Extract the [x, y] coordinate from the center of the cell holding the provided text.  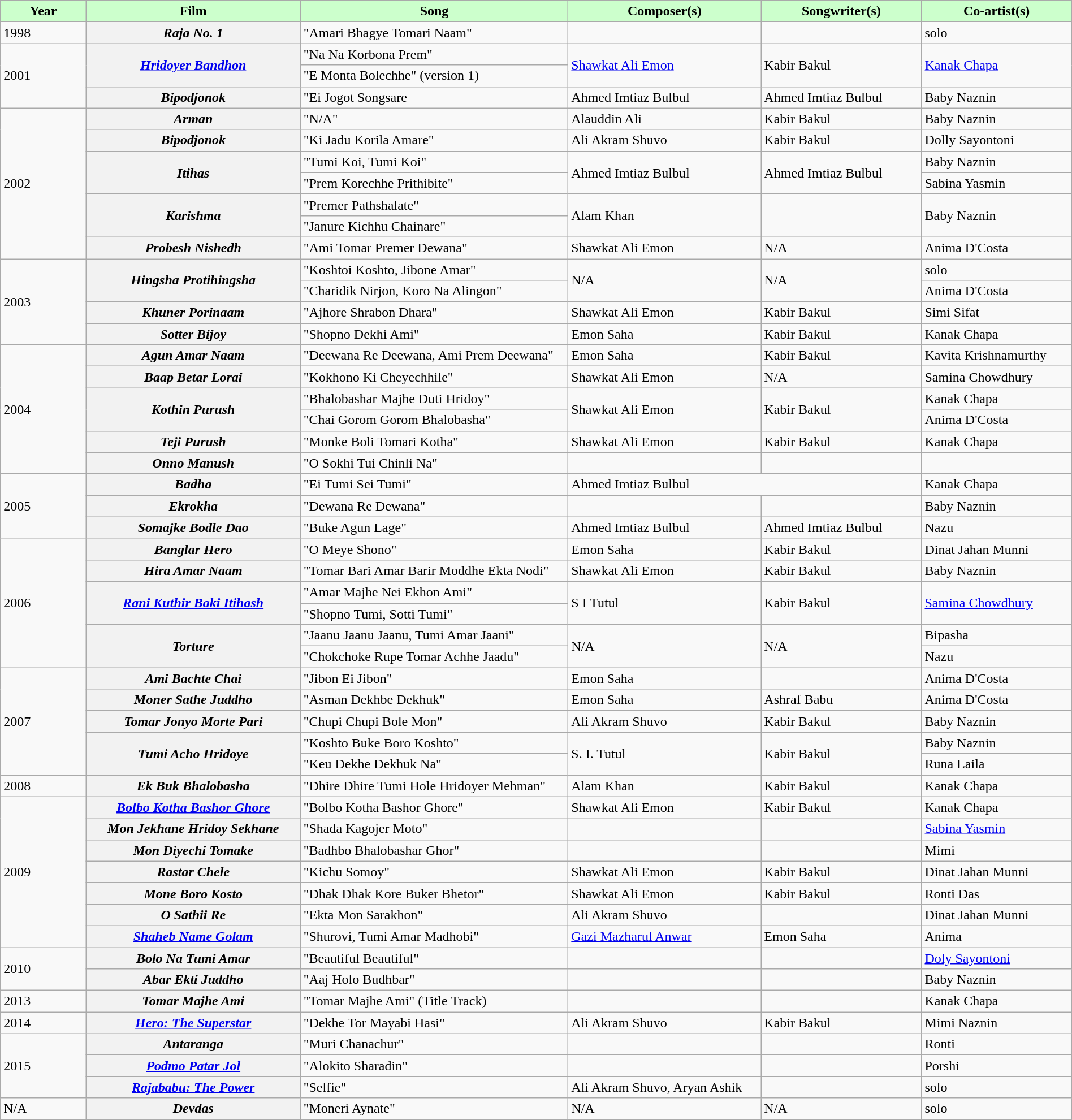
"Chupi Chupi Bole Mon" [434, 721]
"Keu Dekhe Dekhuk Na" [434, 764]
"Dhire Dhire Tumi Hole Hridoyer Mehman" [434, 786]
"Shurovi, Tumi Amar Madhobi" [434, 936]
"Monke Boli Tomari Kotha" [434, 442]
"Dewana Re Dewana" [434, 506]
"Aaj Holo Budhbar" [434, 980]
"Ami Tomar Premer Dewana" [434, 248]
Sotter Bijoy [193, 334]
Mon Diyechi Tomake [193, 850]
"Prem Korechhe Prithibite" [434, 183]
S. I. Tutul [665, 754]
2003 [44, 302]
Porshi [996, 1066]
"Chokchoke Rupe Tomar Achhe Jaadu" [434, 657]
"Tumi Koi, Tumi Koi" [434, 162]
2006 [44, 603]
"Buke Agun Lage" [434, 527]
Tomar Jonyo Morte Pari [193, 721]
Raja No. 1 [193, 33]
"Tomar Bari Amar Barir Moddhe Ekta Nodi" [434, 570]
"Koshto Buke Boro Koshto" [434, 743]
Film [193, 11]
Year [44, 11]
"Ekta Mon Sarakhon" [434, 915]
Somajke Bodle Dao [193, 527]
"Shopno Dekhi Ami" [434, 334]
"Na Na Korbona Prem" [434, 54]
Kothin Purush [193, 409]
Karishma [193, 215]
"Ei Tumi Sei Tumi" [434, 485]
Mon Jekhane Hridoy Sekhane [193, 829]
Rani Kuthir Baki Itihash [193, 603]
Baap Betar Lorai [193, 377]
"Dekhe Tor Mayabi Hasi" [434, 1023]
Teji Purush [193, 442]
Itihas [193, 172]
Arman [193, 119]
Composer(s) [665, 11]
1998 [44, 33]
Ashraf Babu [841, 700]
2013 [44, 1001]
"Badhbo Bhalobashar Ghor" [434, 850]
Gazi Mazharul Anwar [665, 936]
Hira Amar Naam [193, 570]
"Beautiful Beautiful" [434, 958]
"O Meye Shono" [434, 549]
Ami Bachte Chai [193, 678]
"Kokhono Ki Cheyechhile" [434, 377]
"Amari Bhagye Tomari Naam" [434, 33]
"Ei Jogot Songsare [434, 97]
Onno Manush [193, 463]
"Charidik Nirjon, Koro Na Alingon" [434, 291]
"Amar Majhe Nei Ekhon Ami" [434, 592]
Mone Boro Kosto [193, 893]
Antaranga [193, 1044]
Hridoyer Bandhon [193, 65]
Tumi Acho Hridoye [193, 754]
O Sathii Re [193, 915]
Mimi [996, 850]
"Moneri Aynate" [434, 1109]
Bolbo Kotha Bashor Ghore [193, 807]
Badha [193, 485]
Devdas [193, 1109]
"Tomar Majhe Ami" (Title Track) [434, 1001]
"N/A" [434, 119]
Hingsha Protihingsha [193, 280]
"Muri Chanachur" [434, 1044]
"Jibon Ei Jibon" [434, 678]
Agun Amar Naam [193, 356]
Ronti [996, 1044]
Podmo Patar Jol [193, 1066]
"Ajhore Shrabon Dhara" [434, 313]
Rajababu: The Power [193, 1087]
"Shada Kagojer Moto" [434, 829]
Runa Laila [996, 764]
"E Monta Bolechhe" (version 1) [434, 76]
Probesh Nishedh [193, 248]
2007 [44, 721]
"Bhalobashar Majhe Duti Hridoy" [434, 399]
Ali Akram Shuvo, Aryan Ashik [665, 1087]
Banglar Hero [193, 549]
Ek Buk Bhalobasha [193, 786]
Simi Sifat [996, 313]
S I Tutul [665, 603]
"Janure Kichhu Chainare" [434, 226]
2004 [44, 409]
Ekrokha [193, 506]
Hero: The Superstar [193, 1023]
2001 [44, 76]
Tomar Majhe Ami [193, 1001]
"Deewana Re Deewana, Ami Prem Deewana" [434, 356]
2010 [44, 969]
Shaheb Name Golam [193, 936]
Torture [193, 646]
2008 [44, 786]
"Premer Pathshalate" [434, 205]
Bipasha [996, 635]
"Chai Gorom Gorom Bhalobasha" [434, 420]
2002 [44, 183]
Rastar Chele [193, 872]
Khuner Porinaam [193, 313]
"Kichu Somoy" [434, 872]
2014 [44, 1023]
Kavita Krishnamurthy [996, 356]
"Dhak Dhak Kore Buker Bhetor" [434, 893]
Ronti Das [996, 893]
"Asman Dekhbe Dekhuk" [434, 700]
Anima [996, 936]
Moner Sathe Juddho [193, 700]
2009 [44, 872]
"Koshtoi Koshto, Jibone Amar" [434, 270]
"Ki Jadu Korila Amare" [434, 140]
Dolly Sayontoni [996, 140]
"Bolbo Kotha Bashor Ghore" [434, 807]
Co-artist(s) [996, 11]
Mimi Naznin [996, 1023]
"O Sokhi Tui Chinli Na" [434, 463]
2015 [44, 1066]
"Jaanu Jaanu Jaanu, Tumi Amar Jaani" [434, 635]
Abar Ekti Juddho [193, 980]
Bolo Na Tumi Amar [193, 958]
Song [434, 11]
Doly Sayontoni [996, 958]
Songwriter(s) [841, 11]
"Selfie" [434, 1087]
"Alokito Sharadin" [434, 1066]
"Shopno Tumi, Sotti Tumi" [434, 613]
2005 [44, 506]
Alauddin Ali [665, 119]
